Find where the given text appears and provide that cell's center as [X, Y] coordinate. 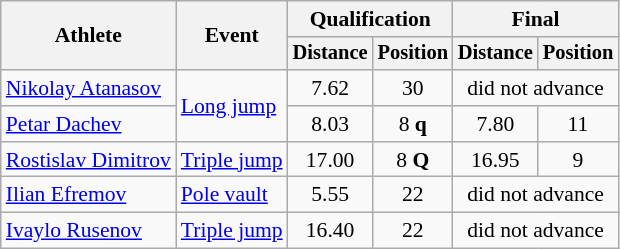
7.62 [330, 88]
Petar Dachev [88, 124]
Long jump [232, 106]
Qualification [370, 19]
Rostislav Dimitrov [88, 160]
16.95 [496, 160]
7.80 [496, 124]
16.40 [330, 231]
Nikolay Atanasov [88, 88]
9 [578, 160]
8 q [413, 124]
8.03 [330, 124]
8 Q [413, 160]
30 [413, 88]
11 [578, 124]
17.00 [330, 160]
Final [536, 19]
Ilian Efremov [88, 195]
Athlete [88, 36]
5.55 [330, 195]
Event [232, 36]
Pole vault [232, 195]
Ivaylo Rusenov [88, 231]
